Determine the [x, y] coordinate at the center of the cell enclosing the given text.  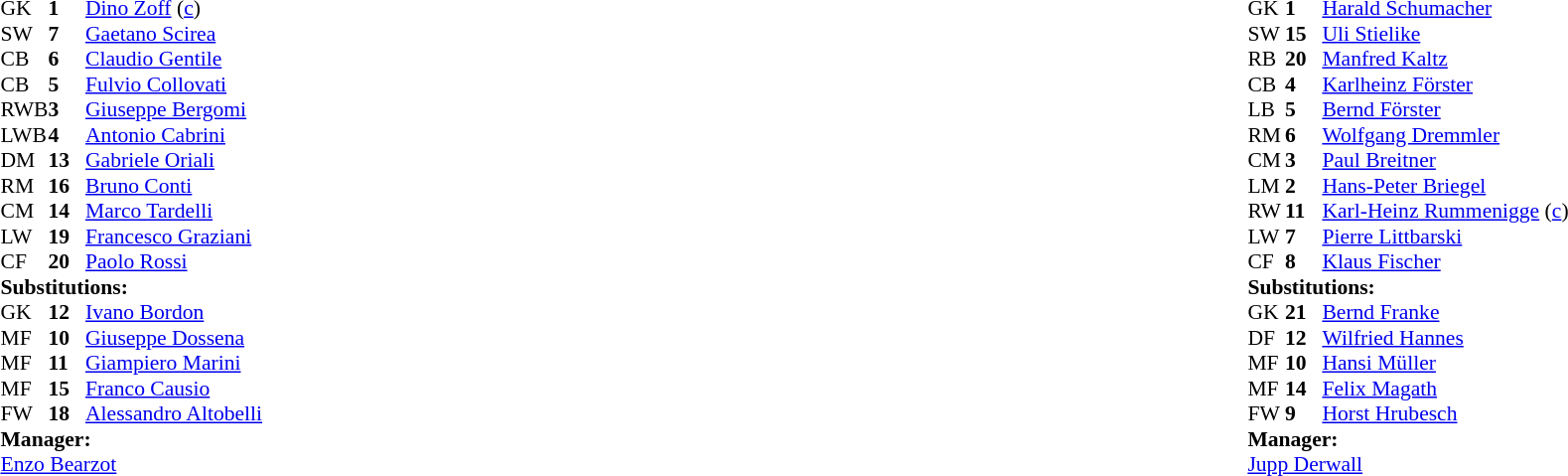
19 [67, 237]
Fulvio Collovati [174, 84]
Pierre Littbarski [1445, 237]
Marco Tardelli [174, 212]
DF [1266, 338]
Hansi Müller [1445, 363]
Paolo Rossi [174, 261]
Klaus Fischer [1445, 261]
RWB [24, 110]
Bernd Förster [1445, 110]
Paul Breitner [1445, 160]
RB [1266, 59]
LB [1266, 110]
RW [1266, 212]
Wolfgang Dremmler [1445, 135]
Bruno Conti [174, 186]
Giuseppe Bergomi [174, 110]
DM [24, 160]
Uli Stielike [1445, 34]
Gaetano Scirea [174, 34]
LWB [24, 135]
Karl-Heinz Rummenigge (c) [1445, 212]
9 [1304, 414]
21 [1304, 313]
Franco Causio [174, 389]
Horst Hrubesch [1445, 414]
13 [67, 160]
Alessandro Altobelli [174, 414]
Bernd Franke [1445, 313]
Karlheinz Förster [1445, 84]
Ivano Bordon [174, 313]
Francesco Graziani [174, 237]
Manfred Kaltz [1445, 59]
Hans-Peter Briegel [1445, 186]
Gabriele Oriali [174, 160]
Felix Magath [1445, 389]
Wilfried Hannes [1445, 338]
8 [1304, 261]
Claudio Gentile [174, 59]
LM [1266, 186]
Giampiero Marini [174, 363]
Antonio Cabrini [174, 135]
Giuseppe Dossena [174, 338]
2 [1304, 186]
16 [67, 186]
18 [67, 414]
